From the cell containing the given text, extract its center point as (x, y) coordinate. 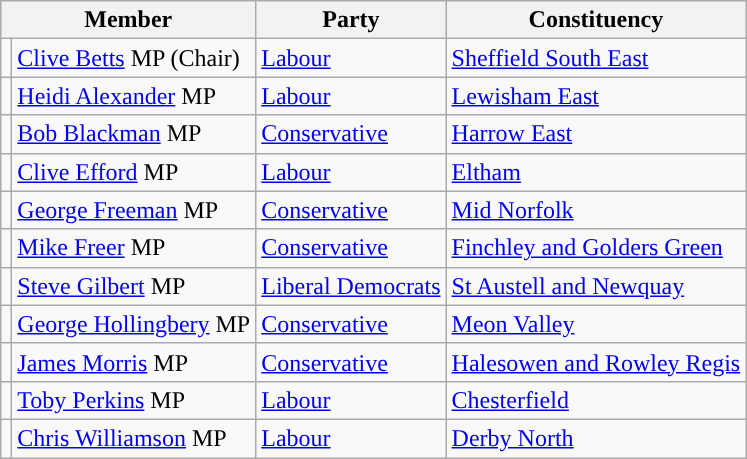
Member (128, 20)
James Morris MP (134, 362)
Constituency (596, 20)
Heidi Alexander MP (134, 96)
Chris Williamson MP (134, 438)
Meon Valley (596, 324)
Clive Betts MP (Chair) (134, 58)
Finchley and Golders Green (596, 248)
Chesterfield (596, 400)
Derby North (596, 438)
Mid Norfolk (596, 210)
Sheffield South East (596, 58)
Eltham (596, 172)
Mike Freer MP (134, 248)
George Hollingbery MP (134, 324)
Liberal Democrats (351, 286)
Halesowen and Rowley Regis (596, 362)
Harrow East (596, 134)
Steve Gilbert MP (134, 286)
Lewisham East (596, 96)
Party (351, 20)
Toby Perkins MP (134, 400)
St Austell and Newquay (596, 286)
George Freeman MP (134, 210)
Clive Efford MP (134, 172)
Bob Blackman MP (134, 134)
